Search for the cell housing the specified text and yield its (x, y) center coordinate. 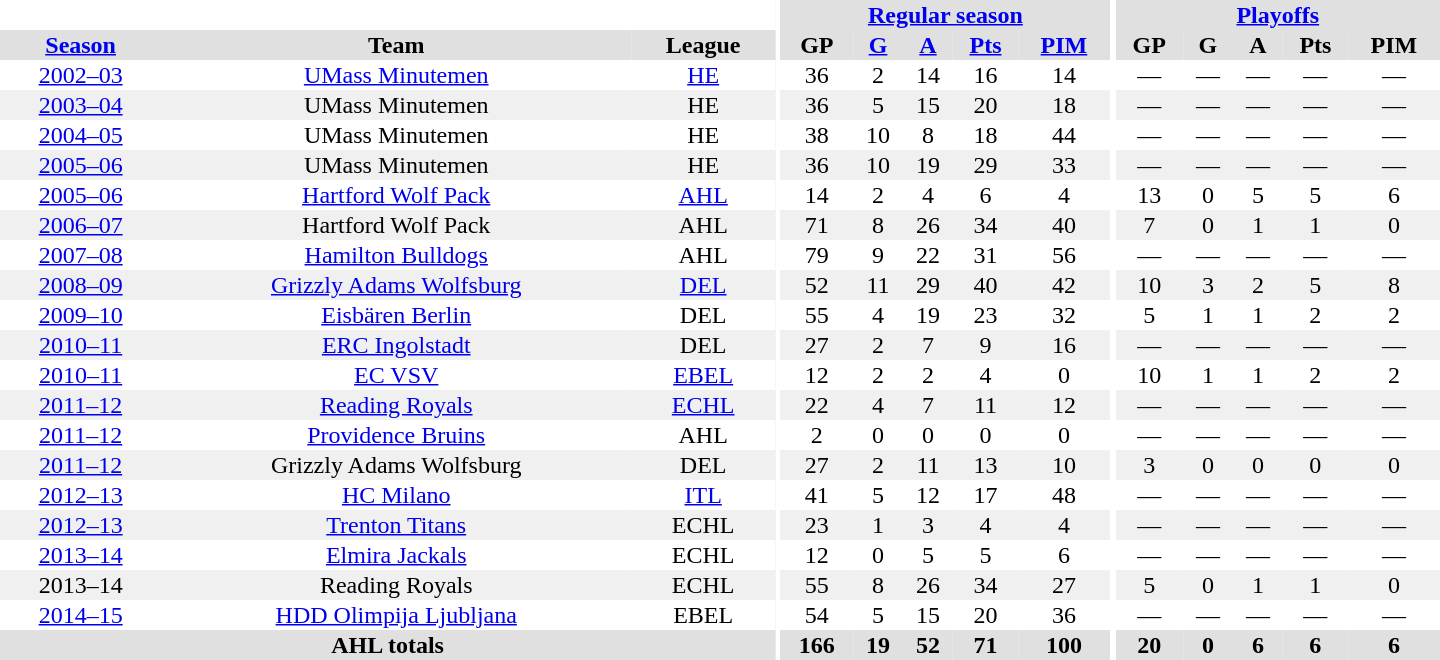
HDD Olimpija Ljubljana (396, 615)
2004–05 (80, 135)
Team (396, 45)
38 (817, 135)
48 (1064, 495)
Season (80, 45)
HC Milano (396, 495)
2009–10 (80, 315)
2002–03 (80, 75)
2008–09 (80, 285)
Elmira Jackals (396, 555)
2006–07 (80, 225)
AHL totals (388, 645)
EC VSV (396, 375)
2007–08 (80, 255)
42 (1064, 285)
41 (817, 495)
54 (817, 615)
League (703, 45)
31 (986, 255)
Providence Bruins (396, 435)
32 (1064, 315)
2003–04 (80, 105)
17 (986, 495)
33 (1064, 165)
Eisbären Berlin (396, 315)
166 (817, 645)
ERC Ingolstadt (396, 345)
Trenton Titans (396, 525)
2014–15 (80, 615)
100 (1064, 645)
56 (1064, 255)
79 (817, 255)
Hamilton Bulldogs (396, 255)
Playoffs (1278, 15)
Regular season (946, 15)
ITL (703, 495)
44 (1064, 135)
